Capture the cell that displays the provided text and extract its (x, y) central coordinate. 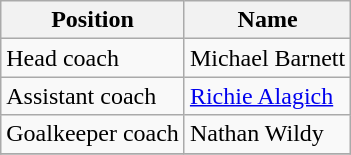
Head coach (93, 58)
Nathan Wildy (267, 134)
Name (267, 20)
Goalkeeper coach (93, 134)
Michael Barnett (267, 58)
Richie Alagich (267, 96)
Position (93, 20)
Assistant coach (93, 96)
